Extract the (X, Y) coordinate from the center of the cell holding the provided text.  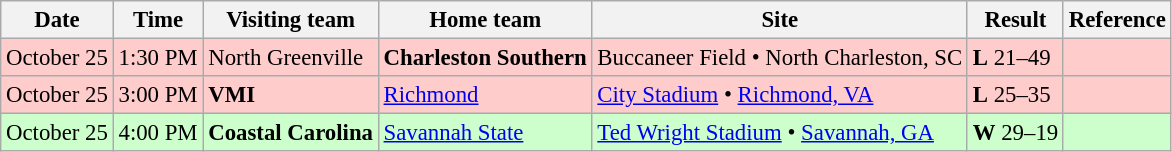
Charleston Southern (485, 58)
North Greenville (290, 58)
City Stadium • Richmond, VA (780, 95)
Result (1015, 20)
Ted Wright Stadium • Savannah, GA (780, 133)
Buccaneer Field • North Charleston, SC (780, 58)
Site (780, 20)
Visiting team (290, 20)
4:00 PM (158, 133)
L 21–49 (1015, 58)
Coastal Carolina (290, 133)
Time (158, 20)
Home team (485, 20)
Savannah State (485, 133)
W 29–19 (1015, 133)
1:30 PM (158, 58)
Date (57, 20)
L 25–35 (1015, 95)
VMI (290, 95)
3:00 PM (158, 95)
Reference (1117, 20)
Richmond (485, 95)
